Determine the [X, Y] coordinate at the center of the cell enclosing the given text.  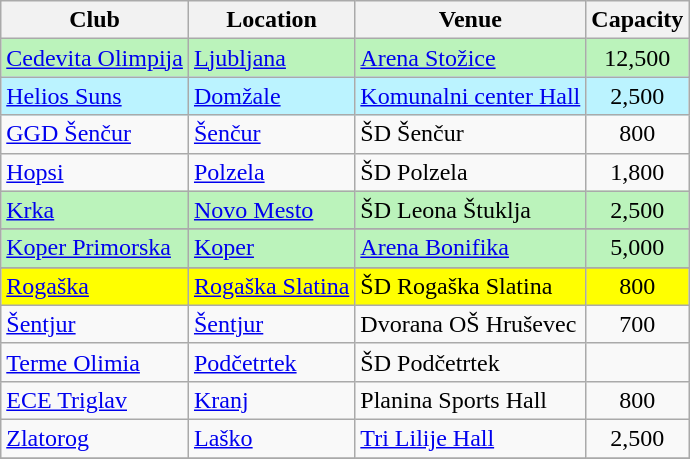
ŠD Rogaška Slatina [470, 286]
Location [271, 20]
GGD Šenčur [95, 134]
Planina Sports Hall [470, 400]
Terme Olimia [95, 362]
Rogaška [95, 286]
ŠD Podčetrtek [470, 362]
5,000 [638, 248]
Krka [95, 210]
1,800 [638, 172]
Novo Mesto [271, 210]
ŠD Polzela [470, 172]
Capacity [638, 20]
Cedevita Olimpija [95, 58]
Dvorana OŠ Hruševec [470, 324]
Ljubljana [271, 58]
Koper Primorska [95, 248]
12,500 [638, 58]
Kranj [271, 400]
Hopsi [95, 172]
ECE Triglav [95, 400]
Club [95, 20]
Polzela [271, 172]
Helios Suns [95, 96]
Tri Lilije Hall [470, 438]
ŠD Leona Štuklja [470, 210]
Domžale [271, 96]
Venue [470, 20]
Podčetrtek [271, 362]
Rogaška Slatina [271, 286]
Zlatorog [95, 438]
Laško [271, 438]
700 [638, 324]
Koper [271, 248]
Arena Bonifika [470, 248]
Komunalni center Hall [470, 96]
Šenčur [271, 134]
Arena Stožice [470, 58]
ŠD Šenčur [470, 134]
